Return the (x, y) coordinate for the center point of the cell that contains the specified text.  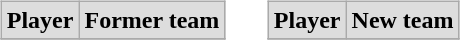
New team (402, 20)
Former team (152, 20)
